Capture the cell that displays the provided text and extract its (x, y) central coordinate. 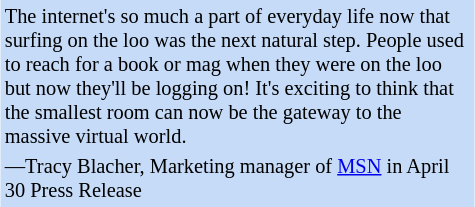
—Tracy Blacher, Marketing manager of MSN in April 30 Press Release (237, 178)
